Return the [X, Y] coordinate for the center point of the cell that contains the specified text.  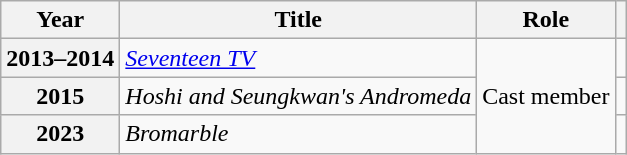
Seventeen TV [298, 58]
Year [60, 20]
2023 [60, 134]
2013–2014 [60, 58]
Title [298, 20]
2015 [60, 96]
Cast member [546, 96]
Hoshi and Seungkwan's Andromeda [298, 96]
Role [546, 20]
Bromarble [298, 134]
